Capture the cell that displays the provided text and extract its [x, y] central coordinate. 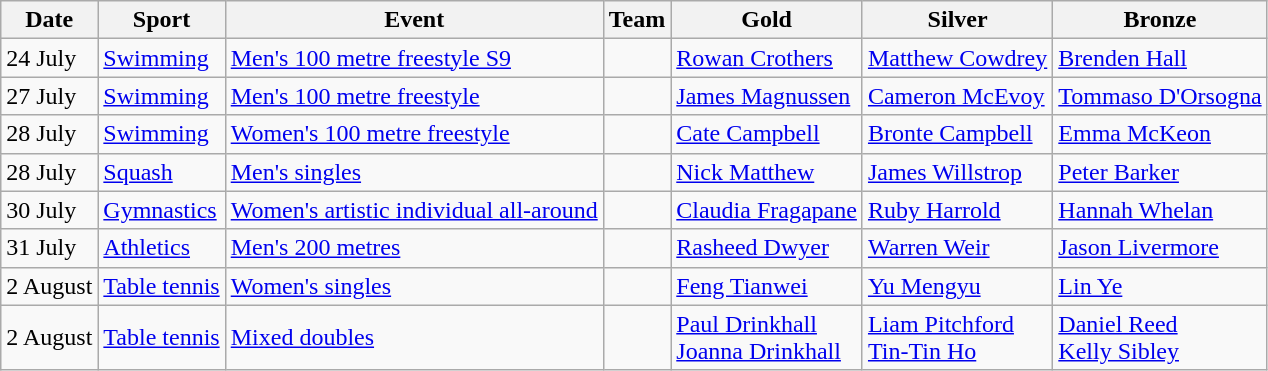
Yu Mengyu [957, 286]
Warren Weir [957, 248]
Matthew Cowdrey [957, 58]
James Willstrop [957, 172]
James Magnussen [767, 96]
Paul DrinkhallJoanna Drinkhall [767, 338]
Cameron McEvoy [957, 96]
Silver [957, 20]
Bronte Campbell [957, 134]
Sport [162, 20]
Men's singles [414, 172]
Nick Matthew [767, 172]
Date [50, 20]
Gold [767, 20]
Rasheed Dwyer [767, 248]
Lin Ye [1160, 286]
Women's singles [414, 286]
Gymnastics [162, 210]
Women's 100 metre freestyle [414, 134]
Athletics [162, 248]
Women's artistic individual all-around [414, 210]
31 July [50, 248]
Brenden Hall [1160, 58]
24 July [50, 58]
Jason Livermore [1160, 248]
Cate Campbell [767, 134]
Tommaso D'Orsogna [1160, 96]
Bronze [1160, 20]
30 July [50, 210]
Daniel ReedKelly Sibley [1160, 338]
Squash [162, 172]
Men's 200 metres [414, 248]
27 July [50, 96]
Emma McKeon [1160, 134]
Hannah Whelan [1160, 210]
Feng Tianwei [767, 286]
Mixed doubles [414, 338]
Rowan Crothers [767, 58]
Event [414, 20]
Ruby Harrold [957, 210]
Liam PitchfordTin-Tin Ho [957, 338]
Men's 100 metre freestyle [414, 96]
Claudia Fragapane [767, 210]
Men's 100 metre freestyle S9 [414, 58]
Team [637, 20]
Peter Barker [1160, 172]
